Scan for the cell matching the given text and deliver its (X, Y) coordinate at center. 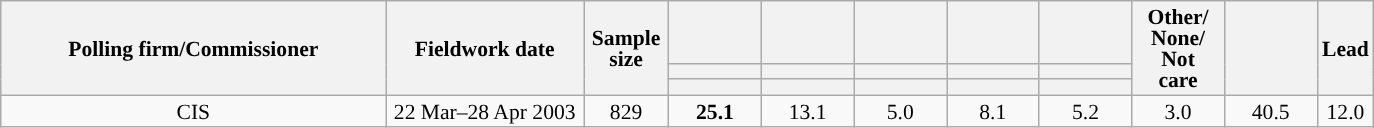
40.5 (1270, 110)
5.2 (1086, 110)
Other/None/Notcare (1178, 48)
Lead (1346, 48)
CIS (194, 110)
829 (626, 110)
8.1 (992, 110)
5.0 (900, 110)
22 Mar–28 Apr 2003 (485, 110)
Fieldwork date (485, 48)
Polling firm/Commissioner (194, 48)
13.1 (808, 110)
25.1 (716, 110)
12.0 (1346, 110)
Sample size (626, 48)
3.0 (1178, 110)
